Detect which cell encompasses the target text, then output its [x, y] center coordinate. 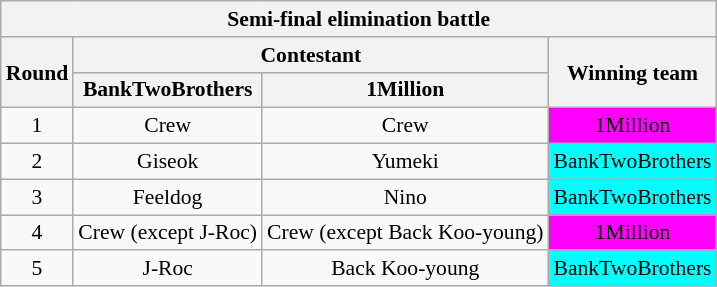
3 [38, 197]
Back Koo-young [405, 269]
J-Roc [168, 269]
Winning team [632, 72]
Crew (except Back Koo-young) [405, 233]
Semi-final elimination battle [359, 19]
4 [38, 233]
5 [38, 269]
Crew (except J-Roc) [168, 233]
Contestant [310, 55]
Feeldog [168, 197]
Giseok [168, 162]
1 [38, 126]
2 [38, 162]
Nino [405, 197]
Round [38, 72]
Yumeki [405, 162]
